Return (X, Y) of the center of cell containing provided text 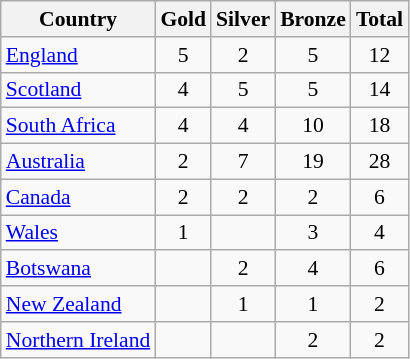
Northern Ireland (78, 340)
Australia (78, 162)
New Zealand (78, 304)
Country (78, 19)
South Africa (78, 126)
Canada (78, 197)
14 (380, 90)
28 (380, 162)
Wales (78, 233)
18 (380, 126)
12 (380, 55)
10 (313, 126)
Gold (183, 19)
3 (313, 233)
7 (243, 162)
Silver (243, 19)
Scotland (78, 90)
19 (313, 162)
England (78, 55)
Total (380, 19)
Botswana (78, 269)
Bronze (313, 19)
